Locate the cell with the specified text and output its [X, Y] center coordinate. 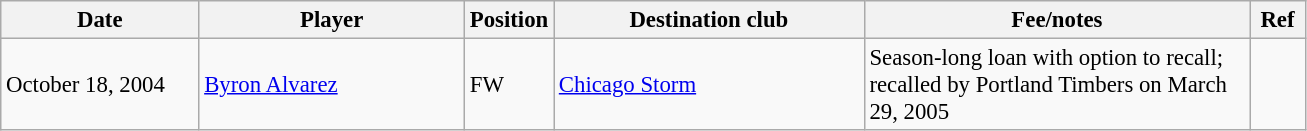
Date [100, 20]
Player [332, 20]
FW [508, 85]
Fee/notes [1057, 20]
Chicago Storm [710, 85]
Position [508, 20]
Byron Alvarez [332, 85]
Destination club [710, 20]
Season-long loan with option to recall; recalled by Portland Timbers on March 29, 2005 [1057, 85]
October 18, 2004 [100, 85]
Ref [1278, 20]
